Identify which cell holds the provided text, then report its [x, y] central coordinate. 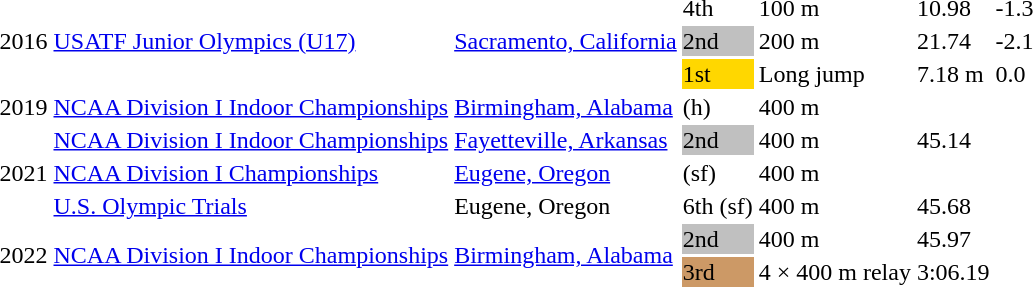
(sf) [718, 173]
7.18 m [953, 74]
45.14 [953, 140]
21.74 [953, 41]
6th (sf) [718, 206]
200 m [834, 41]
4 × 400 m relay [834, 272]
3:06.19 [953, 272]
Long jump [834, 74]
U.S. Olympic Trials [251, 206]
NCAA Division I Championships [251, 173]
Fayetteville, Arkansas [566, 140]
3rd [718, 272]
(h) [718, 107]
45.68 [953, 206]
45.97 [953, 239]
1st [718, 74]
